Extract the [X, Y] coordinate from the center of the cell holding the provided text.  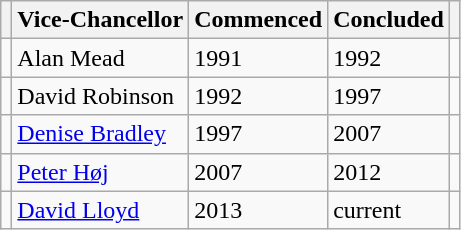
Denise Bradley [100, 134]
2012 [389, 172]
David Lloyd [100, 210]
2013 [258, 210]
Vice-Chancellor [100, 20]
Concluded [389, 20]
Commenced [258, 20]
Alan Mead [100, 58]
1991 [258, 58]
David Robinson [100, 96]
current [389, 210]
Peter Høj [100, 172]
